Return [X, Y] of the center of cell containing provided text 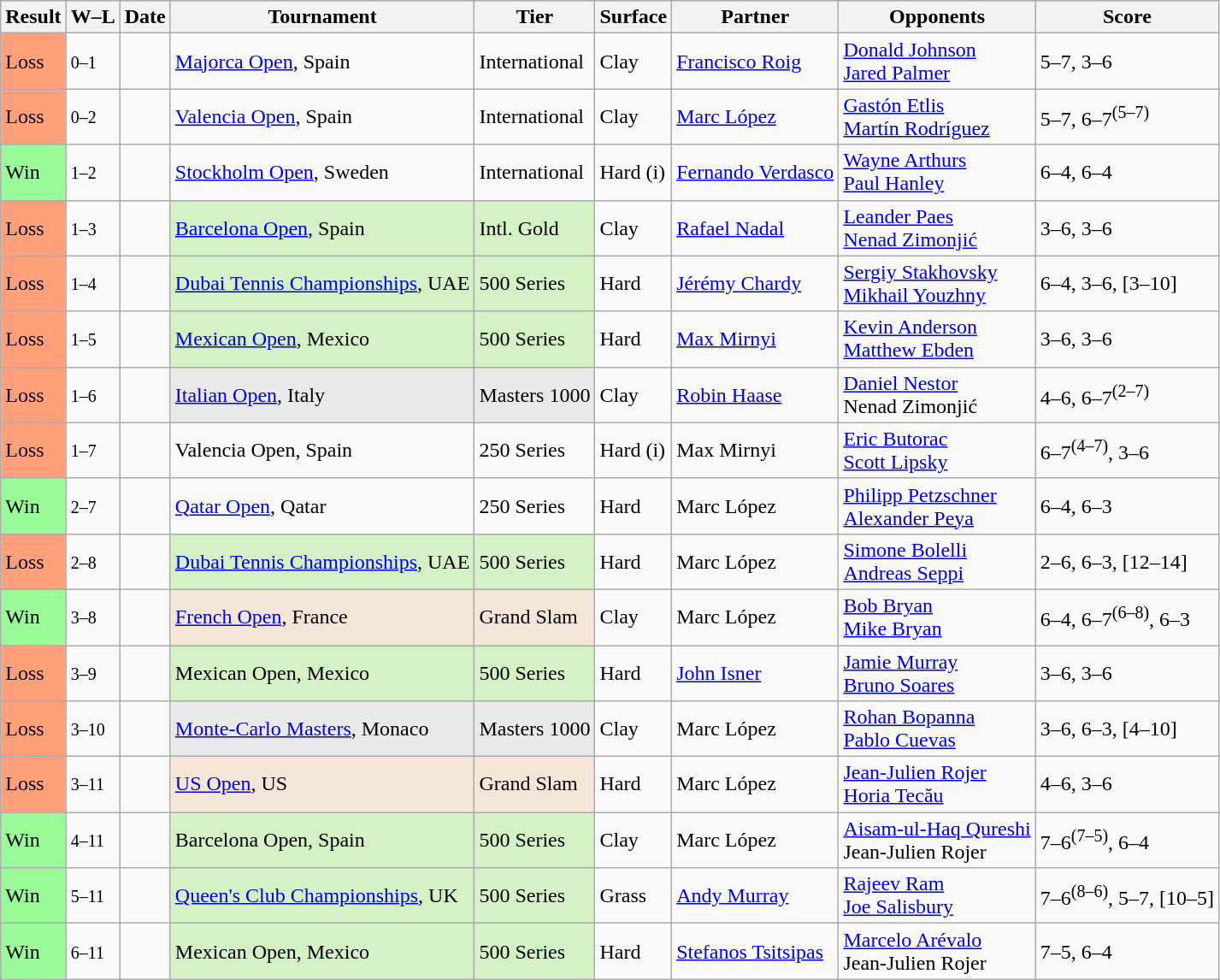
Qatar Open, Qatar [322, 506]
Grass [634, 896]
Surface [634, 17]
1–5 [92, 339]
0–2 [92, 116]
6–4, 6–7(6–8), 6–3 [1127, 617]
1–6 [92, 395]
4–11 [92, 840]
5–7, 3–6 [1127, 62]
3–10 [92, 729]
Sergiy Stakhovsky Mikhail Youzhny [937, 284]
Partner [756, 17]
1–3 [92, 227]
Gastón Etlis Martín Rodríguez [937, 116]
Jérémy Chardy [756, 284]
6–11 [92, 951]
7–6(8–6), 5–7, [10–5] [1127, 896]
1–2 [92, 173]
Opponents [937, 17]
Kevin Anderson Matthew Ebden [937, 339]
Francisco Roig [756, 62]
Jamie Murray Bruno Soares [937, 672]
Monte-Carlo Masters, Monaco [322, 729]
Italian Open, Italy [322, 395]
3–6, 6–3, [4–10] [1127, 729]
Eric Butorac Scott Lipsky [937, 450]
Rafael Nadal [756, 227]
Queen's Club Championships, UK [322, 896]
Leander Paes Nenad Zimonjić [937, 227]
Tier [535, 17]
Score [1127, 17]
John Isner [756, 672]
3–11 [92, 785]
Bob Bryan Mike Bryan [937, 617]
5–11 [92, 896]
Rohan Bopanna Pablo Cuevas [937, 729]
3–8 [92, 617]
6–4, 6–3 [1127, 506]
Jean-Julien Rojer Horia Tecău [937, 785]
Stockholm Open, Sweden [322, 173]
Daniel Nestor Nenad Zimonjić [937, 395]
2–8 [92, 561]
0–1 [92, 62]
Philipp Petzschner Alexander Peya [937, 506]
7–6(7–5), 6–4 [1127, 840]
Intl. Gold [535, 227]
5–7, 6–7(5–7) [1127, 116]
3–9 [92, 672]
Robin Haase [756, 395]
2–6, 6–3, [12–14] [1127, 561]
Fernando Verdasco [756, 173]
1–4 [92, 284]
7–5, 6–4 [1127, 951]
Date [145, 17]
Marcelo Arévalo Jean-Julien Rojer [937, 951]
Simone Bolelli Andreas Seppi [937, 561]
Donald Johnson Jared Palmer [937, 62]
1–7 [92, 450]
2–7 [92, 506]
6–7(4–7), 3–6 [1127, 450]
Majorca Open, Spain [322, 62]
Rajeev Ram Joe Salisbury [937, 896]
Wayne Arthurs Paul Hanley [937, 173]
US Open, US [322, 785]
6–4, 3–6, [3–10] [1127, 284]
4–6, 3–6 [1127, 785]
Aisam-ul-Haq Qureshi Jean-Julien Rojer [937, 840]
Result [33, 17]
Andy Murray [756, 896]
4–6, 6–7(2–7) [1127, 395]
W–L [92, 17]
French Open, France [322, 617]
Tournament [322, 17]
6–4, 6–4 [1127, 173]
Stefanos Tsitsipas [756, 951]
